Search for the cell housing the specified text and yield its [x, y] center coordinate. 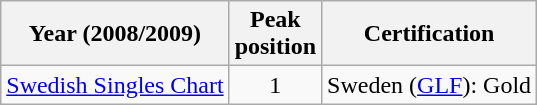
Swedish Singles Chart [115, 85]
Sweden (GLF): Gold [430, 85]
Year (2008/2009) [115, 34]
1 [275, 85]
Peakposition [275, 34]
Certification [430, 34]
